Output the [x, y] coordinate of the center of the cell containing the given text.  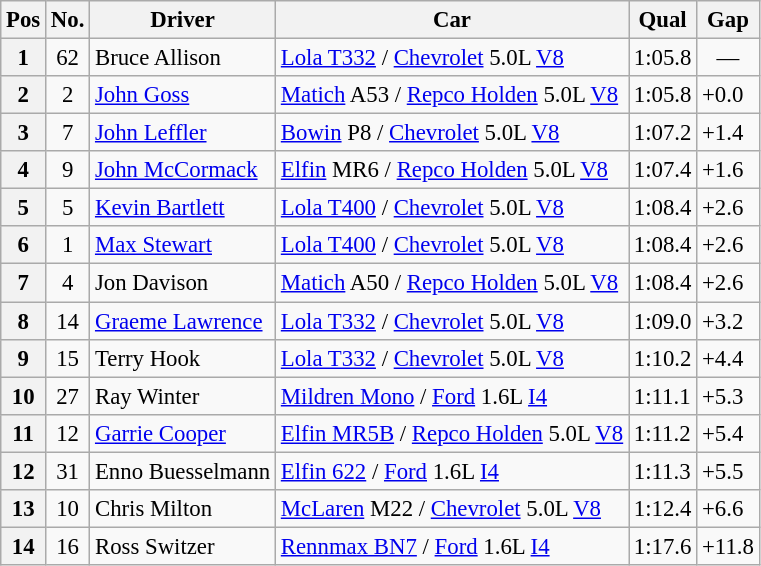
+1.4 [728, 133]
27 [68, 396]
1:09.0 [662, 321]
1:10.2 [662, 358]
Gap [728, 20]
1:11.1 [662, 396]
1:12.4 [662, 509]
No. [68, 20]
1:17.6 [662, 546]
+6.6 [728, 509]
15 [68, 358]
+11.8 [728, 546]
Car [452, 20]
Kevin Bartlett [183, 208]
+0.0 [728, 95]
16 [68, 546]
1:07.4 [662, 170]
+5.3 [728, 396]
13 [24, 509]
1:11.2 [662, 433]
+5.5 [728, 471]
Matich A50 / Repco Holden 5.0L V8 [452, 283]
McLaren M22 / Chevrolet 5.0L V8 [452, 509]
1:07.2 [662, 133]
John Leffler [183, 133]
Max Stewart [183, 245]
Bowin P8 / Chevrolet 5.0L V8 [452, 133]
Mildren Mono / Ford 1.6L I4 [452, 396]
1:11.3 [662, 471]
Chris Milton [183, 509]
Matich A53 / Repco Holden 5.0L V8 [452, 95]
Ross Switzer [183, 546]
Bruce Allison [183, 58]
Elfin MR6 / Repco Holden 5.0L V8 [452, 170]
Terry Hook [183, 358]
+3.2 [728, 321]
John McCormack [183, 170]
+1.6 [728, 170]
31 [68, 471]
Rennmax BN7 / Ford 1.6L I4 [452, 546]
Ray Winter [183, 396]
John Goss [183, 95]
— [728, 58]
6 [24, 245]
Enno Buesselmann [183, 471]
Graeme Lawrence [183, 321]
Elfin MR5B / Repco Holden 5.0L V8 [452, 433]
Elfin 622 / Ford 1.6L I4 [452, 471]
+5.4 [728, 433]
8 [24, 321]
Qual [662, 20]
62 [68, 58]
3 [24, 133]
Pos [24, 20]
Garrie Cooper [183, 433]
+4.4 [728, 358]
Jon Davison [183, 283]
Driver [183, 20]
11 [24, 433]
